Output the [x, y] coordinate of the center of the cell containing the given text.  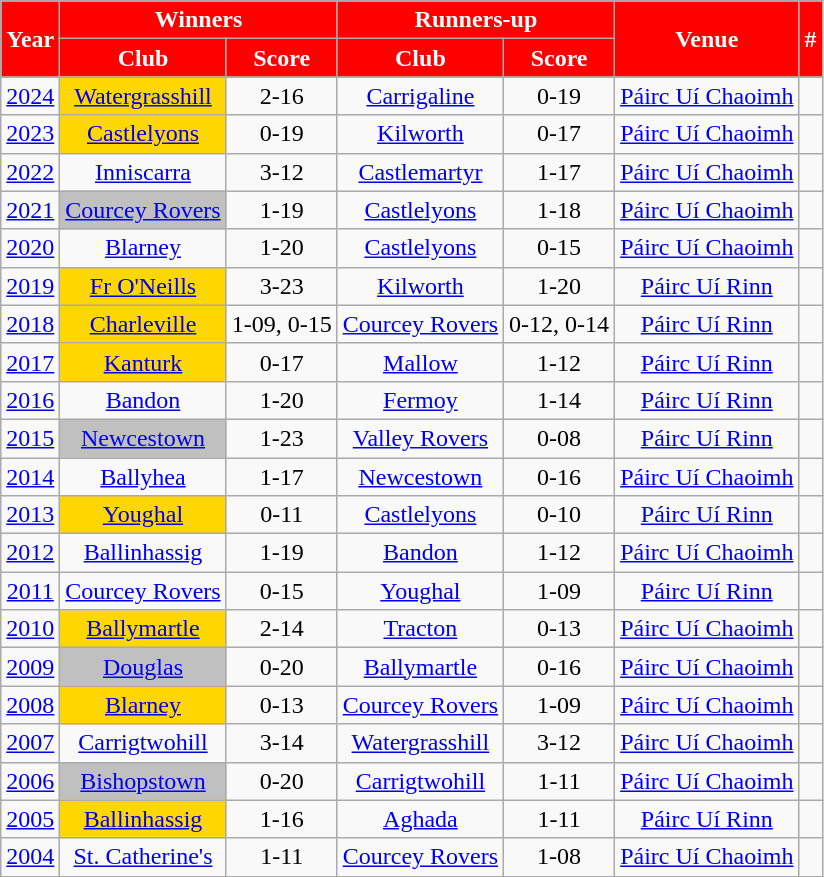
Inniscarra [143, 172]
2023 [30, 134]
0-08 [560, 438]
2013 [30, 515]
2004 [30, 857]
2019 [30, 286]
Kanturk [143, 362]
Mallow [420, 362]
Fr O'Neills [143, 286]
2022 [30, 172]
1-08 [560, 857]
Year [30, 39]
Charleville [143, 324]
2024 [30, 96]
2007 [30, 743]
3-23 [282, 286]
2015 [30, 438]
Carrigaline [420, 96]
Castlemartyr [420, 172]
2017 [30, 362]
2011 [30, 591]
2018 [30, 324]
2016 [30, 400]
1-16 [282, 819]
Valley Rovers [420, 438]
2014 [30, 477]
Douglas [143, 667]
2005 [30, 819]
Aghada [420, 819]
Bishopstown [143, 781]
3-14 [282, 743]
Tracton [420, 629]
Venue [707, 39]
1-14 [560, 400]
0-11 [282, 515]
2021 [30, 210]
1-09, 0-15 [282, 324]
St. Catherine's [143, 857]
2008 [30, 705]
2010 [30, 629]
2-14 [282, 629]
1-23 [282, 438]
1-18 [560, 210]
# [810, 39]
2009 [30, 667]
2-16 [282, 96]
2006 [30, 781]
0-10 [560, 515]
0-12, 0-14 [560, 324]
Winners [198, 20]
2012 [30, 553]
2020 [30, 248]
Ballyhea [143, 477]
Runners-up [476, 20]
Fermoy [420, 400]
